Output the (x, y) coordinate of the center of the cell containing the given text.  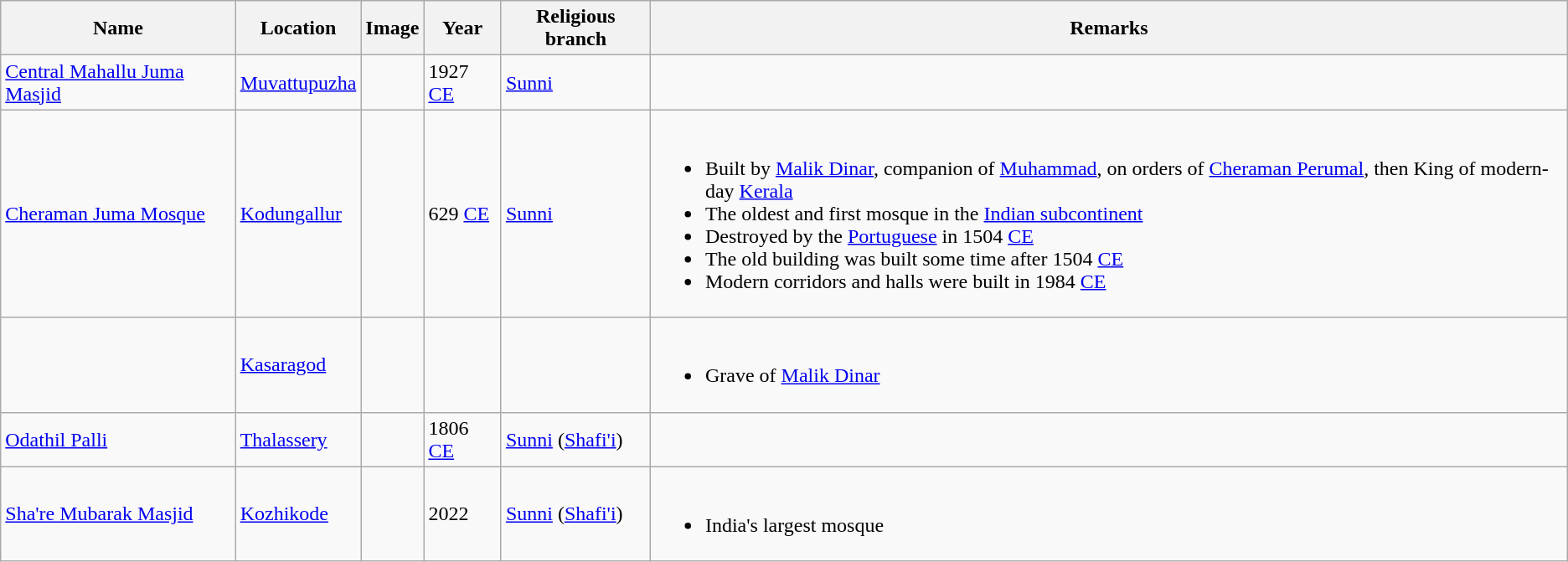
Location (298, 28)
Remarks (1109, 28)
Sha're Mubarak Masjid (118, 514)
1806 CE (462, 439)
India's largest mosque (1109, 514)
Kodungallur (298, 214)
Central Mahallu Juma Masjid (118, 82)
Kasaragod (298, 365)
1927 CE (462, 82)
2022 (462, 514)
Thalassery (298, 439)
Odathil Palli (118, 439)
Cheraman Juma Mosque (118, 214)
629 CE (462, 214)
Kozhikode (298, 514)
Image (392, 28)
Muvattupuzha (298, 82)
Religious branch (575, 28)
Grave of Malik Dinar (1109, 365)
Name (118, 28)
Year (462, 28)
